Identify which cell holds the provided text, then report its (X, Y) central coordinate. 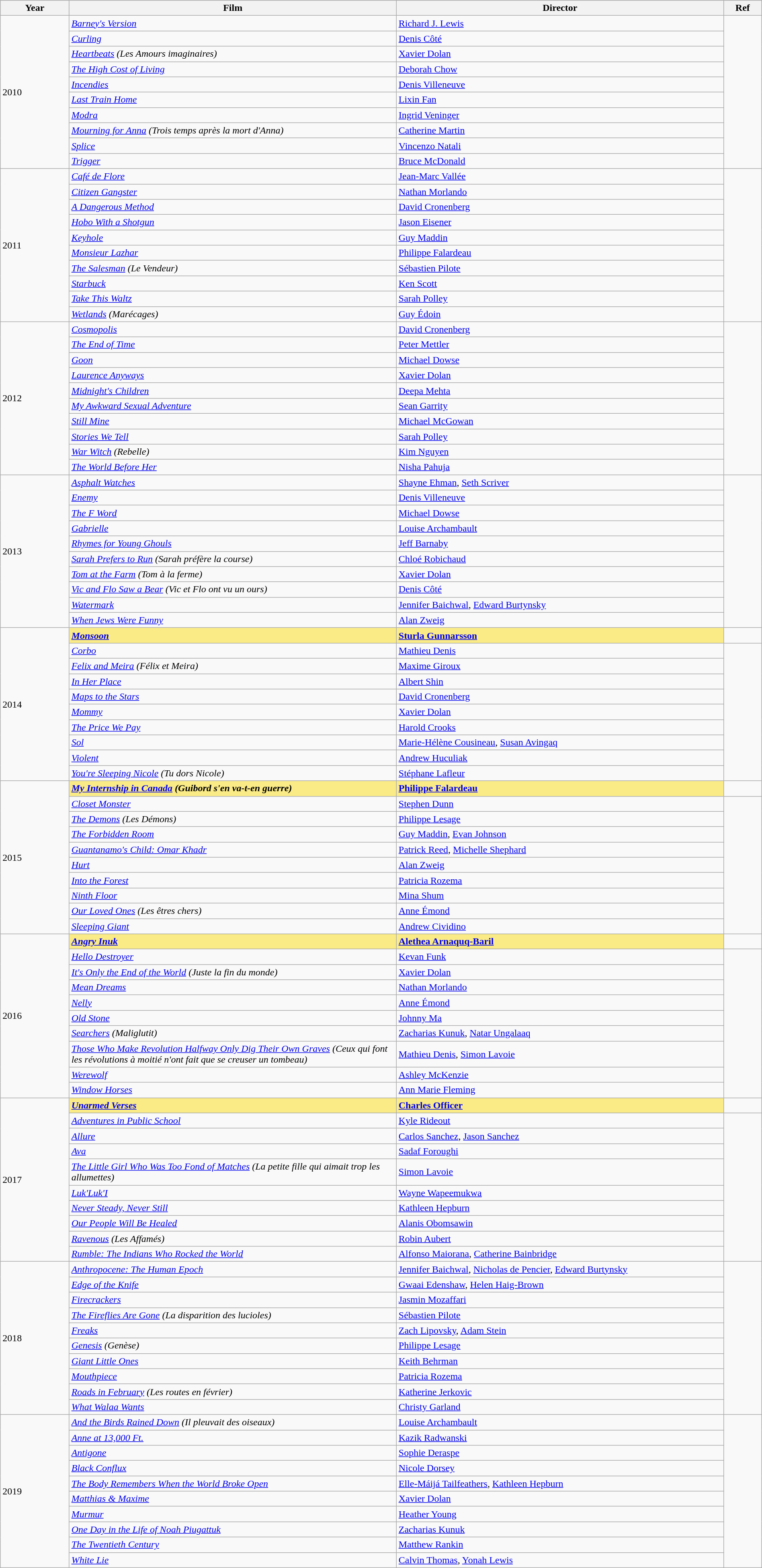
Tom at the Farm (Tom à la ferme) (233, 574)
2015 (35, 857)
Unarmed Verses (233, 1105)
Ann Marie Fleming (560, 1090)
Film (233, 8)
Sturla Gunnarsson (560, 635)
In Her Place (233, 681)
Harold Crooks (560, 727)
Still Mine (233, 421)
Zacharias Kunuk (560, 1529)
A Dangerous Method (233, 207)
Gabrielle (233, 528)
Ashley McKenzie (560, 1075)
Hurt (233, 865)
Kathleen Hepburn (560, 1208)
Jeff Barnaby (560, 544)
Calvin Thomas, Yonah Lewis (560, 1560)
Christy Garland (560, 1407)
Into the Forest (233, 880)
Hello Destroyer (233, 957)
Matthew Rankin (560, 1545)
Maxime Giroux (560, 666)
Old Stone (233, 1018)
Vic and Flo Saw a Bear (Vic et Flo ont vu un ours) (233, 589)
Café de Flore (233, 176)
Midnight's Children (233, 390)
White Lie (233, 1560)
One Day in the Life of Noah Piugattuk (233, 1529)
Curling (233, 39)
The Price We Pay (233, 727)
Wetlands (Marécages) (233, 314)
Starbuck (233, 283)
Monsoon (233, 635)
Sean Garrity (560, 406)
The Salesman (Le Vendeur) (233, 268)
Jennifer Baichwal, Nicholas de Pencier, Edward Burtynsky (560, 1269)
Sarah Prefers to Run (Sarah préfère la course) (233, 559)
Anne at 13,000 Ft. (233, 1437)
Corbo (233, 651)
Mouthpiece (233, 1376)
What Walaa Wants (233, 1407)
Andrew Cividino (560, 926)
Vincenzo Natali (560, 146)
It's Only the End of the World (Juste la fin du monde) (233, 972)
Our People Will Be Healed (233, 1223)
The Forbidden Room (233, 834)
Asphalt Watches (233, 482)
Anthropocene: The Human Epoch (233, 1269)
Ninth Floor (233, 895)
Mommy (233, 712)
Ref (743, 8)
Robin Aubert (560, 1239)
Citizen Gangster (233, 192)
Alfonso Maiorana, Catherine Bainbridge (560, 1254)
Giant Little Ones (233, 1361)
Sleeping Giant (233, 926)
Stéphane Lafleur (560, 773)
Jasmin Mozaffari (560, 1300)
Gwaai Edenshaw, Helen Haig-Brown (560, 1285)
Violent (233, 758)
The Demons (Les Démons) (233, 819)
Kazik Radwanski (560, 1437)
Bruce McDonald (560, 161)
Johnny Ma (560, 1018)
Wayne Wapeemukwa (560, 1193)
Deepa Mehta (560, 390)
Rumble: The Indians Who Rocked the World (233, 1254)
Mina Shum (560, 895)
Mourning for Anna (Trois temps après la mort d'Anna) (233, 130)
The F Word (233, 513)
Genesis (Genèse) (233, 1346)
Laurence Anyways (233, 375)
Albert Shin (560, 681)
Kyle Rideout (560, 1121)
Catherine Martin (560, 130)
Matthias & Maxime (233, 1499)
Firecrackers (233, 1300)
Jean-Marc Vallée (560, 176)
Modra (233, 115)
Searchers (Maliglutit) (233, 1033)
Andrew Huculiak (560, 758)
Nelly (233, 1003)
Take This Waltz (233, 299)
Michael McGowan (560, 421)
Shayne Ehman, Seth Scriver (560, 482)
Charles Officer (560, 1105)
Closet Monster (233, 804)
2012 (35, 398)
Nicole Dorsey (560, 1468)
2011 (35, 245)
Guy Maddin (560, 238)
The Twentieth Century (233, 1545)
2013 (35, 552)
When Jews Were Funny (233, 620)
Katherine Jerkovic (560, 1391)
2010 (35, 92)
Allure (233, 1136)
2016 (35, 1016)
War Witch (Rebelle) (233, 452)
The Body Remembers When the World Broke Open (233, 1484)
Richard J. Lewis (560, 23)
Guantanamo's Child: Omar Khadr (233, 850)
Patrick Reed, Michelle Shephard (560, 850)
Keyhole (233, 238)
Freaks (233, 1330)
Maps to the Stars (233, 697)
Trigger (233, 161)
Luk'Luk'I (233, 1193)
Angry Inuk (233, 942)
Mathieu Denis (560, 651)
Mathieu Denis, Simon Lavoie (560, 1054)
Zach Lipovsky, Adam Stein (560, 1330)
Kim Nguyen (560, 452)
Roads in February (Les routes en février) (233, 1391)
Nisha Pahuja (560, 467)
Sol (233, 743)
Edge of the Knife (233, 1285)
Hobo With a Shotgun (233, 222)
Goon (233, 360)
You're Sleeping Nicole (Tu dors Nicole) (233, 773)
Director (560, 8)
The Little Girl Who Was Too Fond of Matches (La petite fille qui aimait trop les allumettes) (233, 1172)
2018 (35, 1338)
Barney's Version (233, 23)
Splice (233, 146)
The High Cost of Living (233, 69)
My Internship in Canada (Guibord s'en va-t-en guerre) (233, 788)
Never Steady, Never Still (233, 1208)
Watermark (233, 605)
Jennifer Baichwal, Edward Burtynsky (560, 605)
Stephen Dunn (560, 804)
2019 (35, 1491)
Simon Lavoie (560, 1172)
Sophie Deraspe (560, 1453)
Rhymes for Young Ghouls (233, 544)
And the Birds Rained Down (Il pleuvait des oiseaux) (233, 1422)
Year (35, 8)
Our Loved Ones (Les êtres chers) (233, 911)
The World Before Her (233, 467)
Adventures in Public School (233, 1121)
Ava (233, 1151)
Chloé Robichaud (560, 559)
My Awkward Sexual Adventure (233, 406)
Stories We Tell (233, 436)
Lixin Fan (560, 100)
Murmur (233, 1514)
Marie-Hélène Cousineau, Susan Avingaq (560, 743)
Last Train Home (233, 100)
Antigone (233, 1453)
Ravenous (Les Affamés) (233, 1239)
Felix and Meira (Félix et Meira) (233, 666)
Incendies (233, 84)
Mean Dreams (233, 987)
Carlos Sanchez, Jason Sanchez (560, 1136)
Heartbeats (Les Amours imaginaires) (233, 54)
Ingrid Veninger (560, 115)
Jason Eisener (560, 222)
Monsieur Lazhar (233, 253)
2014 (35, 704)
Window Horses (233, 1090)
Peter Mettler (560, 345)
Elle-Máijá Tailfeathers, Kathleen Hepburn (560, 1484)
The End of Time (233, 345)
Ken Scott (560, 283)
Enemy (233, 498)
Zacharias Kunuk, Natar Ungalaaq (560, 1033)
Guy Maddin, Evan Johnson (560, 834)
Heather Young (560, 1514)
Sadaf Foroughi (560, 1151)
Guy Édoin (560, 314)
Deborah Chow (560, 69)
The Fireflies Are Gone (La disparition des lucioles) (233, 1315)
Werewolf (233, 1075)
Kevan Funk (560, 957)
2017 (35, 1180)
Those Who Make Revolution Halfway Only Dig Their Own Graves (Ceux qui font les révolutions à moitié n'ont fait que se creuser un tombeau) (233, 1054)
Cosmopolis (233, 329)
Alanis Obomsawin (560, 1223)
Black Conflux (233, 1468)
Keith Behrman (560, 1361)
Alethea Arnaquq-Baril (560, 942)
